Return the [x, y] coordinate for the center point of the cell that contains the specified text.  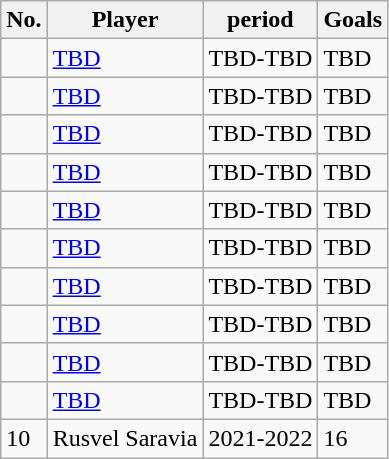
16 [353, 438]
Goals [353, 20]
period [260, 20]
2021-2022 [260, 438]
Player [125, 20]
10 [24, 438]
Rusvel Saravia [125, 438]
No. [24, 20]
